Capture the cell that displays the provided text and extract its (X, Y) central coordinate. 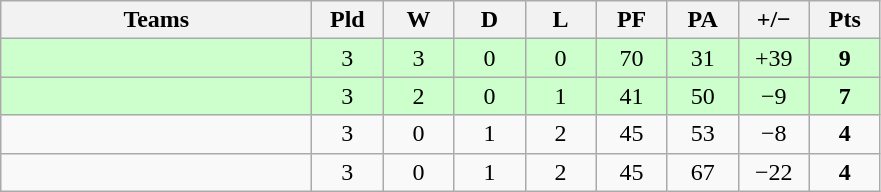
−22 (774, 172)
9 (844, 58)
7 (844, 96)
Pld (348, 20)
Teams (156, 20)
67 (702, 172)
PF (632, 20)
+/− (774, 20)
Pts (844, 20)
50 (702, 96)
L (560, 20)
D (490, 20)
41 (632, 96)
−9 (774, 96)
−8 (774, 134)
W (418, 20)
PA (702, 20)
31 (702, 58)
70 (632, 58)
+39 (774, 58)
53 (702, 134)
